Provide the (x, y) coordinate of the cell's center where the given text is located.  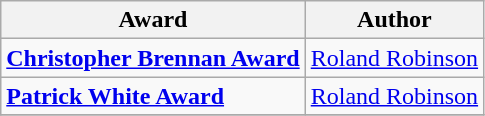
Patrick White Award (153, 96)
Award (153, 20)
Author (394, 20)
Christopher Brennan Award (153, 58)
